For the text-containing cell, return its midpoint in (x, y) coordinate format. 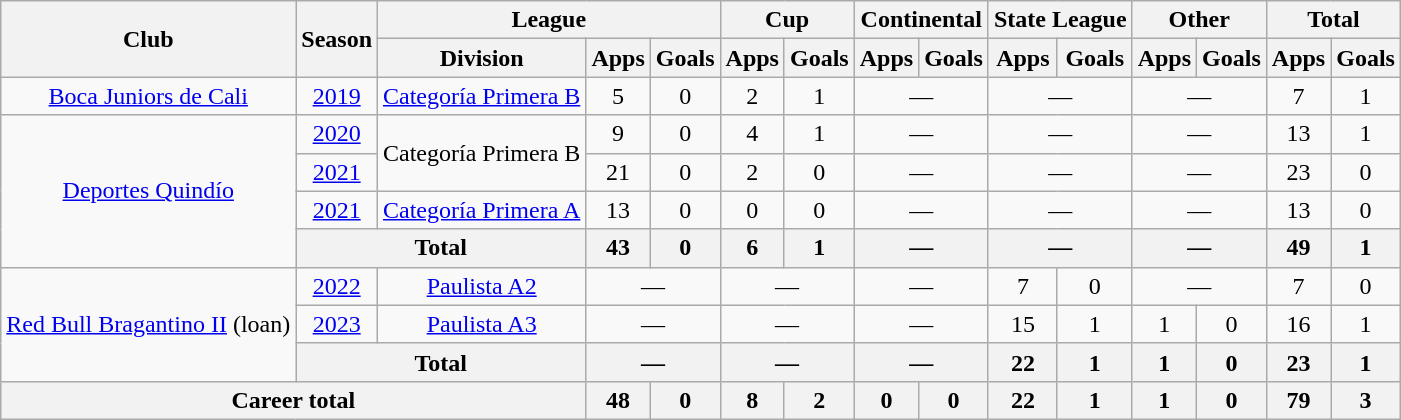
Other (1199, 20)
43 (618, 248)
Season (337, 39)
State League (1060, 20)
49 (1298, 248)
Boca Juniors de Cali (148, 96)
16 (1298, 324)
2022 (337, 286)
5 (618, 96)
Categoría Primera A (482, 210)
21 (618, 172)
Cup (787, 20)
79 (1298, 400)
Deportes Quindío (148, 191)
2020 (337, 134)
Division (482, 58)
9 (618, 134)
6 (752, 248)
4 (752, 134)
2023 (337, 324)
Career total (294, 400)
15 (1022, 324)
8 (752, 400)
3 (1366, 400)
Club (148, 39)
2019 (337, 96)
Paulista A2 (482, 286)
Red Bull Bragantino II (loan) (148, 324)
Continental (921, 20)
48 (618, 400)
Paulista A3 (482, 324)
League (550, 20)
